Scan for the cell matching the given text and deliver its (X, Y) coordinate at center. 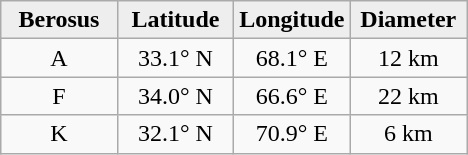
K (59, 134)
Longitude (292, 20)
F (59, 96)
12 km (408, 58)
66.6° E (292, 96)
22 km (408, 96)
70.9° E (292, 134)
68.1° E (292, 58)
A (59, 58)
Diameter (408, 20)
33.1° N (175, 58)
32.1° N (175, 134)
6 km (408, 134)
Berosus (59, 20)
34.0° N (175, 96)
Latitude (175, 20)
